Find where the given text appears and provide that cell's center as (x, y) coordinate. 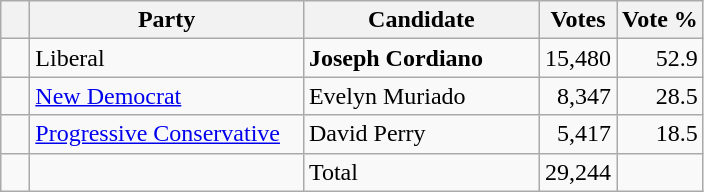
8,347 (578, 96)
Vote % (660, 20)
18.5 (660, 134)
Votes (578, 20)
Joseph Cordiano (421, 58)
New Democrat (167, 96)
Party (167, 20)
15,480 (578, 58)
Evelyn Muriado (421, 96)
Progressive Conservative (167, 134)
28.5 (660, 96)
Total (421, 172)
5,417 (578, 134)
29,244 (578, 172)
Candidate (421, 20)
Liberal (167, 58)
52.9 (660, 58)
David Perry (421, 134)
